Return the (X, Y) coordinate for the center point of the cell that contains the specified text.  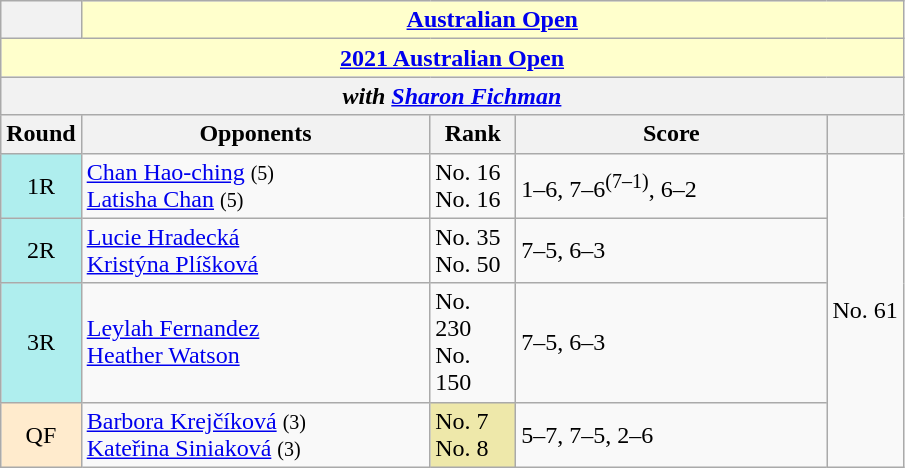
Score (672, 134)
Australian Open (492, 20)
1R (41, 186)
1–6, 7–6(7–1), 6–2 (672, 186)
5–7, 7–5, 2–6 (672, 434)
2021 Australian Open (452, 58)
Leylah Fernandez Heather Watson (256, 342)
No. 16No. 16 (473, 186)
No. 7No. 8 (473, 434)
2R (41, 250)
No. 230No. 150 (473, 342)
No. 61 (865, 310)
No. 35No. 50 (473, 250)
QF (41, 434)
Round (41, 134)
Opponents (256, 134)
Barbora Krejčíková (3) Kateřina Siniaková (3) (256, 434)
3R (41, 342)
Chan Hao-ching (5) Latisha Chan (5) (256, 186)
Lucie Hradecká Kristýna Plíšková (256, 250)
Rank (473, 134)
with Sharon Fichman (452, 96)
